Return the (X, Y) coordinate for the center point of the cell that contains the specified text.  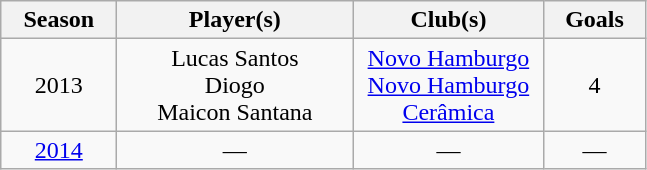
Novo HamburgoNovo HamburgoCerâmica (448, 85)
Lucas Santos Diogo Maicon Santana (235, 85)
Goals (594, 20)
4 (594, 85)
Player(s) (235, 20)
2013 (59, 85)
2014 (59, 150)
Season (59, 20)
Club(s) (448, 20)
